Determine the [x, y] coordinate at the center of the cell enclosing the given text.  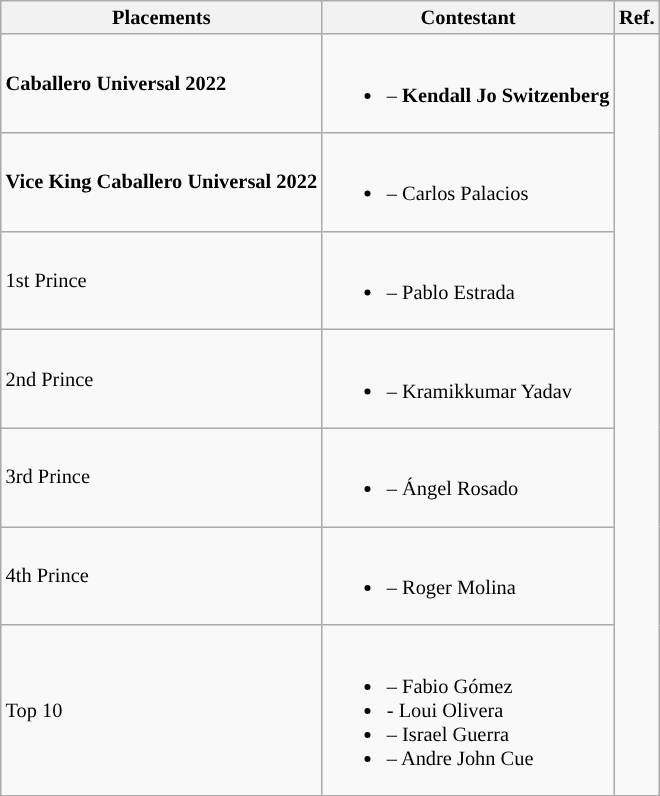
3rd Prince [162, 477]
Ref. [636, 17]
1st Prince [162, 280]
Caballero Universal 2022 [162, 83]
4th Prince [162, 575]
– Ángel Rosado [468, 477]
– Carlos Palacios [468, 181]
Vice King Caballero Universal 2022 [162, 181]
– Fabio Gómez - Loui Olivera – Israel Guerra – Andre John Cue [468, 710]
– Kramikkumar Yadav [468, 378]
– Pablo Estrada [468, 280]
2nd Prince [162, 378]
Top 10 [162, 710]
– Kendall Jo Switzenberg [468, 83]
Contestant [468, 17]
– Roger Molina [468, 575]
Placements [162, 17]
